Identify which cell holds the provided text, then report its (X, Y) central coordinate. 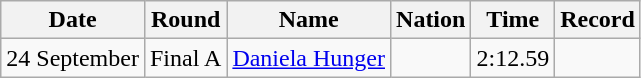
Round (185, 20)
Daniela Hunger (309, 58)
Date (73, 20)
Final A (185, 58)
Nation (431, 20)
2:12.59 (513, 58)
24 September (73, 58)
Name (309, 20)
Time (513, 20)
Record (598, 20)
